From the cell containing the given text, extract its center point as [x, y] coordinate. 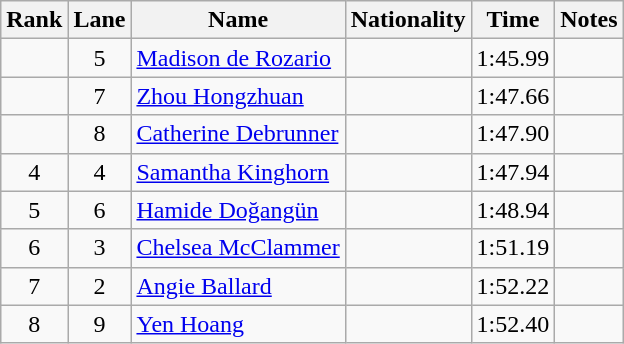
9 [100, 324]
Yen Hoang [238, 324]
Notes [589, 20]
Angie Ballard [238, 286]
Zhou Hongzhuan [238, 96]
Lane [100, 20]
Catherine Debrunner [238, 134]
Chelsea McClammer [238, 248]
1:52.22 [513, 286]
1:51.19 [513, 248]
1:52.40 [513, 324]
1:45.99 [513, 58]
Name [238, 20]
Rank [34, 20]
Nationality [408, 20]
Hamide Doğangün [238, 210]
1:47.94 [513, 172]
1:47.66 [513, 96]
1:47.90 [513, 134]
2 [100, 286]
Time [513, 20]
Samantha Kinghorn [238, 172]
Madison de Rozario [238, 58]
3 [100, 248]
1:48.94 [513, 210]
